Scan for the cell matching the given text and deliver its (x, y) coordinate at center. 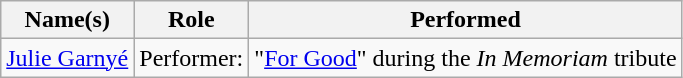
Role (192, 20)
Performed (466, 20)
Performer: (192, 58)
"For Good" during the In Memoriam tribute (466, 58)
Julie Garnyé (68, 58)
Name(s) (68, 20)
